Search for the cell housing the specified text and yield its [x, y] center coordinate. 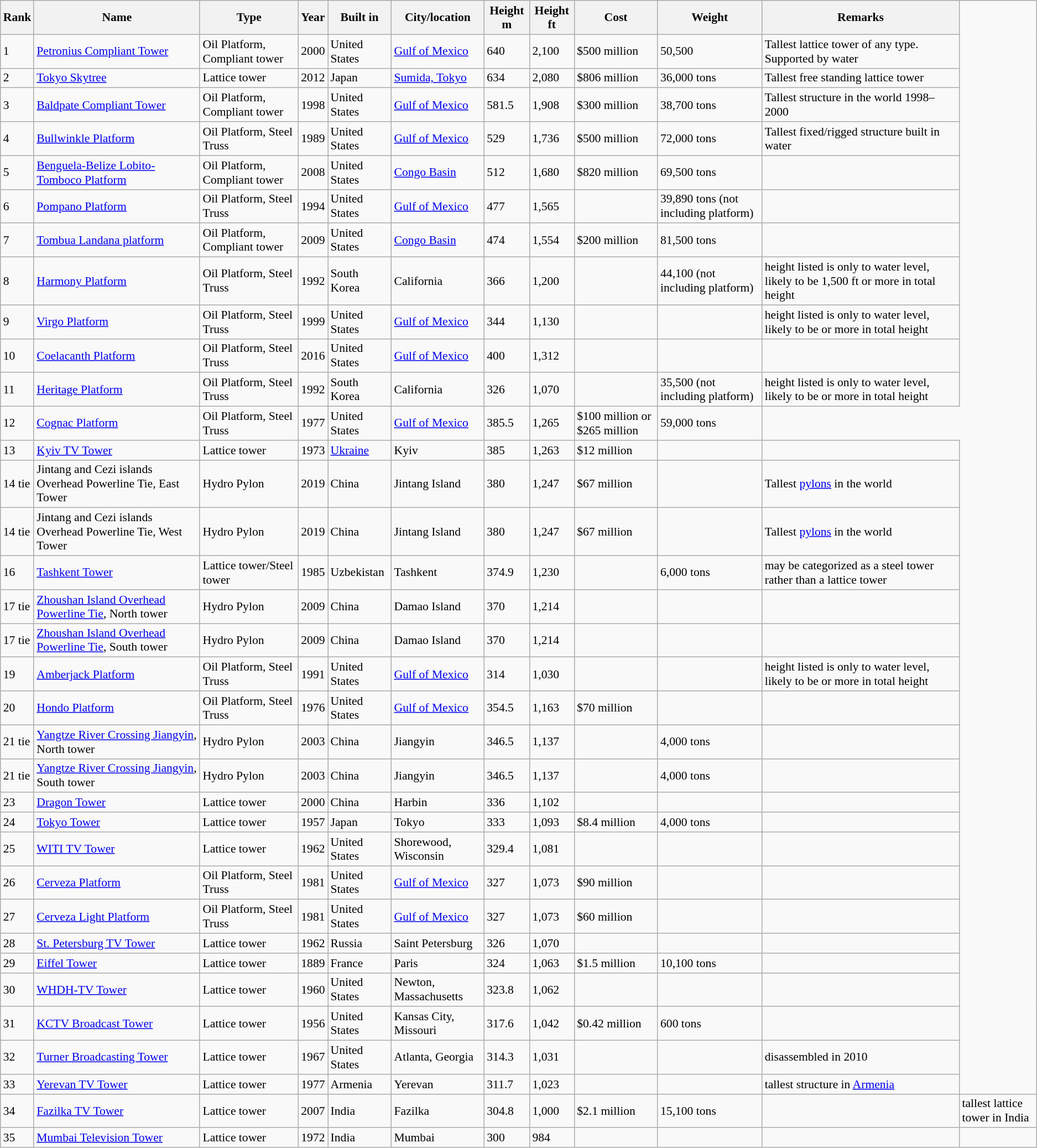
Height ft [552, 18]
Turner Broadcasting Tower [117, 1058]
Name [117, 18]
15,100 tons [710, 1111]
581.5 [507, 105]
Built in [359, 18]
20 [18, 708]
317.6 [507, 1024]
Coelacanth Platform [117, 355]
disassembled in 2010 [861, 1058]
Petronius Compliant Tower [117, 51]
St. Petersburg TV Tower [117, 943]
Benguela-Belize Lobito-Tomboco Platform [117, 173]
1,062 [552, 989]
Tokyo Skytree [117, 78]
Russia [359, 943]
$8.4 million [616, 822]
Fazilka [438, 1111]
314 [507, 674]
2008 [313, 173]
Dragon Tower [117, 803]
13 [18, 450]
Cognac Platform [117, 424]
Shorewood, Wisconsin [438, 849]
may be categorized as a steel tower rather than a lattice tower [861, 573]
Tallest free standing lattice tower [861, 78]
$90 million [616, 883]
Kyiv TV Tower [117, 450]
City/location [438, 18]
1956 [313, 1024]
1,130 [552, 322]
Jintang and Cezi islands Overhead Powerline Tie, West Tower [117, 532]
$70 million [616, 708]
Pompano Platform [117, 206]
height listed is only to water level, likely to be 1,500 ft or more in total height [861, 281]
Hondo Platform [117, 708]
1,030 [552, 674]
Weight [710, 18]
1991 [313, 674]
385.5 [507, 424]
Bullwinkle Platform [117, 138]
634 [507, 78]
300 [507, 1138]
329.4 [507, 849]
1,230 [552, 573]
354.5 [507, 708]
$0.42 million [616, 1024]
474 [507, 240]
1889 [313, 963]
34 [18, 1111]
Remarks [861, 18]
$806 million [616, 78]
304.8 [507, 1111]
Eiffel Tower [117, 963]
44,100 (not including platform) [710, 281]
Newton, Massachusetts [438, 989]
12 [18, 424]
28 [18, 943]
$300 million [616, 105]
Lattice tower/Steel tower [249, 573]
5 [18, 173]
Yerevan [438, 1084]
640 [507, 51]
1,312 [552, 355]
Harbin [438, 803]
Uzbekistan [359, 573]
333 [507, 822]
50,500 [710, 51]
Rank [18, 18]
WHDH-TV Tower [117, 989]
Tallest fixed/rigged structure built in water [861, 138]
$100 million or $265 million [616, 424]
323.8 [507, 989]
600 tons [710, 1024]
25 [18, 849]
1973 [313, 450]
1,023 [552, 1084]
314.3 [507, 1058]
1957 [313, 822]
344 [507, 322]
1967 [313, 1058]
35,500 (not including platform) [710, 389]
26 [18, 883]
19 [18, 674]
1960 [313, 989]
1,736 [552, 138]
1994 [313, 206]
Tokyo [438, 822]
1,163 [552, 708]
Saint Petersburg [438, 943]
Kyiv [438, 450]
35 [18, 1138]
6 [18, 206]
Tashkent Tower [117, 573]
31 [18, 1024]
16 [18, 573]
2012 [313, 78]
6,000 tons [710, 573]
59,000 tons [710, 424]
1989 [313, 138]
Ukraine [359, 450]
529 [507, 138]
2,080 [552, 78]
Cost [616, 18]
Jintang and Cezi islands Overhead Powerline Tie, East Tower [117, 484]
1,265 [552, 424]
Tokyo Tower [117, 822]
1,200 [552, 281]
Kansas City, Missouri [438, 1024]
1998 [313, 105]
Sumida, Tokyo [438, 78]
477 [507, 206]
10,100 tons [710, 963]
tallest lattice tower in India [998, 1111]
Yangtze River Crossing Jiangyin, South tower [117, 776]
Atlanta, Georgia [438, 1058]
Year [313, 18]
24 [18, 822]
Mumbai Television Tower [117, 1138]
Tombua Landana platform [117, 240]
1,081 [552, 849]
Armenia [359, 1084]
Amberjack Platform [117, 674]
1999 [313, 322]
39,890 tons (not including platform) [710, 206]
400 [507, 355]
$2.1 million [616, 1111]
Harmony Platform [117, 281]
tallest structure in Armenia [861, 1084]
$12 million [616, 450]
1,263 [552, 450]
Height m [507, 18]
Tashkent [438, 573]
72,000 tons [710, 138]
27 [18, 916]
Virgo Platform [117, 322]
10 [18, 355]
1,908 [552, 105]
9 [18, 322]
36,000 tons [710, 78]
374.9 [507, 573]
Type [249, 18]
Tallest lattice tower of any type. Supported by water [861, 51]
Yerevan TV Tower [117, 1084]
2,100 [552, 51]
32 [18, 1058]
69,500 tons [710, 173]
$60 million [616, 916]
1,565 [552, 206]
512 [507, 173]
Zhoushan Island Overhead Powerline Tie, North tower [117, 606]
311.7 [507, 1084]
324 [507, 963]
1,031 [552, 1058]
Baldpate Compliant Tower [117, 105]
8 [18, 281]
4 [18, 138]
France [359, 963]
1,102 [552, 803]
Cerveza Platform [117, 883]
$200 million [616, 240]
366 [507, 281]
3 [18, 105]
Yangtze River Crossing Jiangyin, North tower [117, 741]
2016 [313, 355]
Zhoushan Island Overhead Powerline Tie, South tower [117, 641]
Paris [438, 963]
1972 [313, 1138]
336 [507, 803]
29 [18, 963]
KCTV Broadcast Tower [117, 1024]
$820 million [616, 173]
Fazilka TV Tower [117, 1111]
Heritage Platform [117, 389]
385 [507, 450]
Tallest structure in the world 1998–2000 [861, 105]
1,063 [552, 963]
7 [18, 240]
1,093 [552, 822]
1,000 [552, 1111]
33 [18, 1084]
38,700 tons [710, 105]
Cerveza Light Platform [117, 916]
Mumbai [438, 1138]
1985 [313, 573]
11 [18, 389]
WITI TV Tower [117, 849]
2 [18, 78]
1,042 [552, 1024]
1,680 [552, 173]
81,500 tons [710, 240]
1976 [313, 708]
1 [18, 51]
2007 [313, 1111]
23 [18, 803]
$1.5 million [616, 963]
984 [552, 1138]
30 [18, 989]
1,554 [552, 240]
